From the cell containing the given text, extract its center point as (X, Y) coordinate. 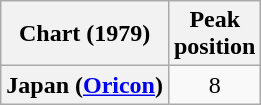
8 (214, 85)
Japan (Oricon) (85, 85)
Chart (1979) (85, 34)
Peakposition (214, 34)
